Return (x, y) of the center of cell containing provided text 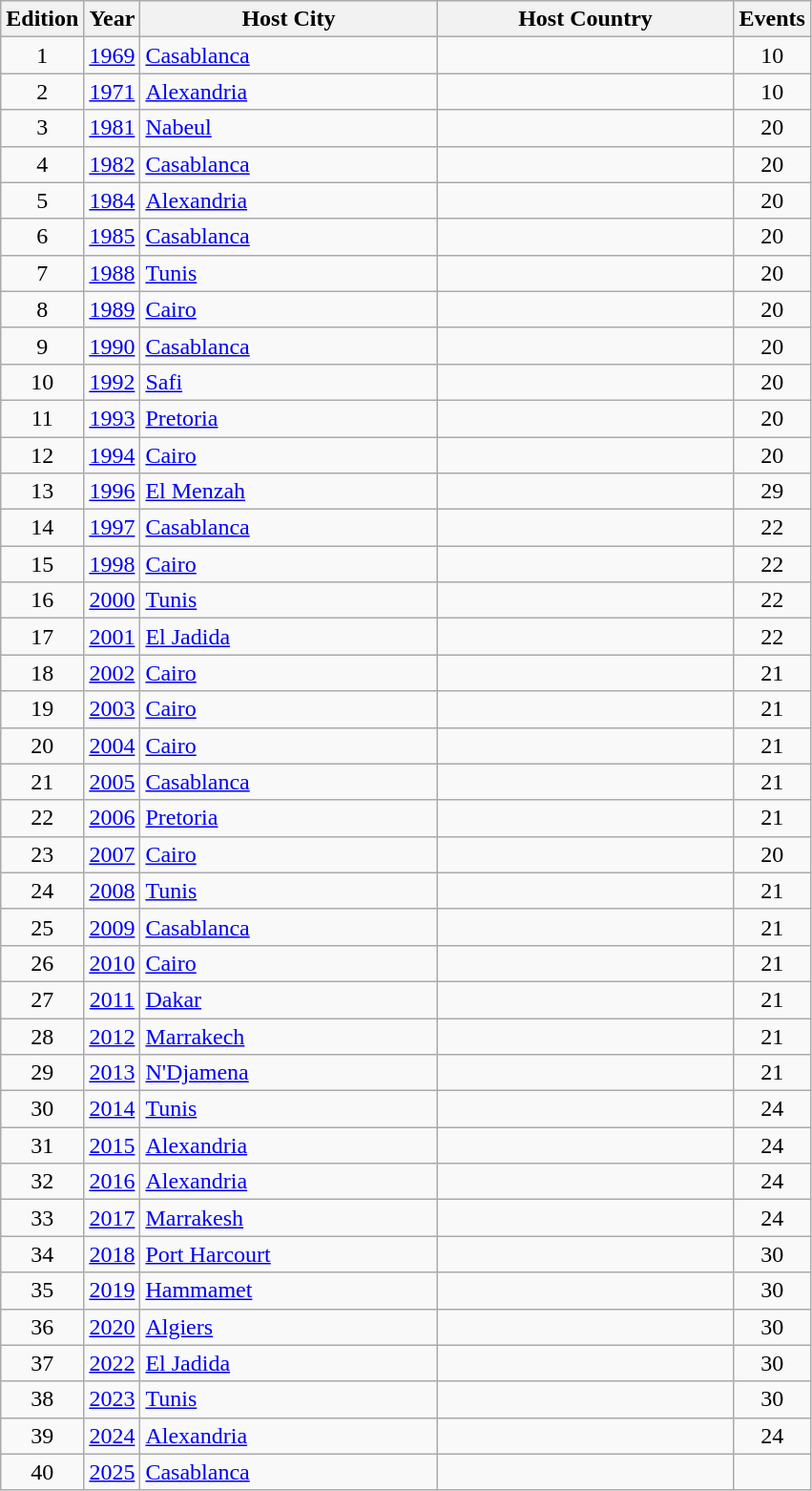
2025 (113, 1472)
4 (42, 164)
7 (42, 273)
28 (42, 1036)
1988 (113, 273)
33 (42, 1218)
32 (42, 1182)
36 (42, 1327)
31 (42, 1145)
2014 (113, 1109)
N'Djamena (288, 1073)
3 (42, 128)
2004 (113, 745)
Port Harcourt (288, 1254)
1998 (113, 564)
39 (42, 1436)
2000 (113, 600)
1990 (113, 346)
2016 (113, 1182)
1997 (113, 528)
35 (42, 1291)
Year (113, 19)
Marrakech (288, 1036)
2010 (113, 963)
2017 (113, 1218)
13 (42, 492)
38 (42, 1399)
1 (42, 55)
Algiers (288, 1327)
1969 (113, 55)
11 (42, 418)
2019 (113, 1291)
Hammamet (288, 1291)
Edition (42, 19)
2012 (113, 1036)
34 (42, 1254)
2 (42, 92)
40 (42, 1472)
2009 (113, 927)
Host City (288, 19)
El Menzah (288, 492)
5 (42, 200)
2018 (113, 1254)
2008 (113, 891)
26 (42, 963)
1971 (113, 92)
37 (42, 1363)
1994 (113, 455)
2006 (113, 818)
18 (42, 673)
2023 (113, 1399)
8 (42, 309)
Safi (288, 382)
2013 (113, 1073)
27 (42, 999)
Host Country (586, 19)
Nabeul (288, 128)
1981 (113, 128)
15 (42, 564)
1993 (113, 418)
1985 (113, 237)
1984 (113, 200)
23 (42, 854)
Dakar (288, 999)
6 (42, 237)
2020 (113, 1327)
1982 (113, 164)
25 (42, 927)
Events (772, 19)
2002 (113, 673)
2003 (113, 709)
2011 (113, 999)
17 (42, 637)
2024 (113, 1436)
14 (42, 528)
16 (42, 600)
12 (42, 455)
2007 (113, 854)
1996 (113, 492)
19 (42, 709)
9 (42, 346)
2005 (113, 782)
1992 (113, 382)
1989 (113, 309)
2015 (113, 1145)
2001 (113, 637)
2022 (113, 1363)
Marrakesh (288, 1218)
